Capture the cell that displays the provided text and extract its (x, y) central coordinate. 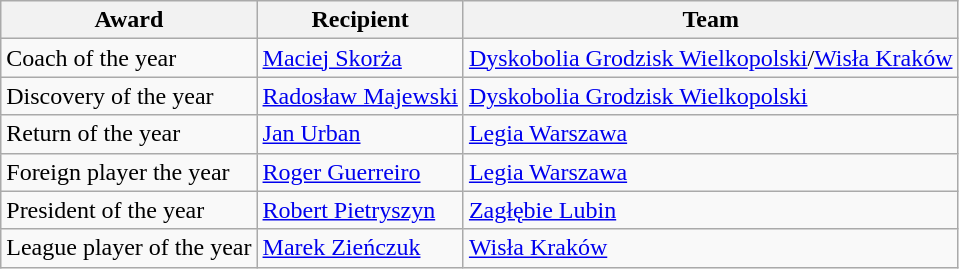
Discovery of the year (129, 96)
Foreign player the year (129, 172)
League player of the year (129, 248)
Team (710, 20)
Roger Guerreiro (360, 172)
Recipient (360, 20)
Dyskobolia Grodzisk Wielkopolski (710, 96)
Dyskobolia Grodzisk Wielkopolski/Wisła Kraków (710, 58)
President of the year (129, 210)
Marek Zieńczuk (360, 248)
Radosław Majewski (360, 96)
Maciej Skorża (360, 58)
Return of the year (129, 134)
Zagłębie Lubin (710, 210)
Coach of the year (129, 58)
Jan Urban (360, 134)
Robert Pietryszyn (360, 210)
Award (129, 20)
Wisła Kraków (710, 248)
